Locate the cell with the specified text and output its (X, Y) center coordinate. 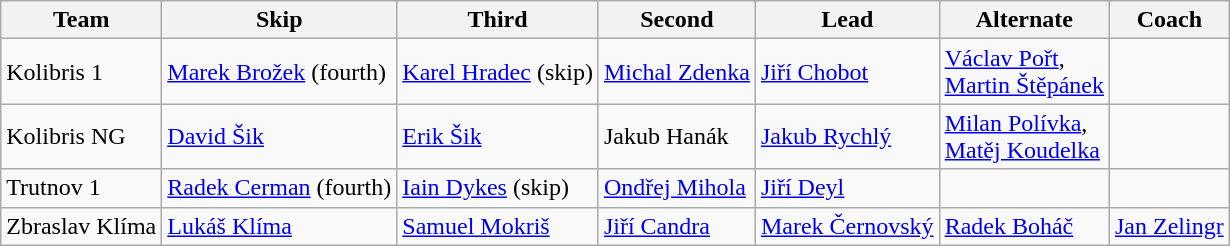
Skip (280, 20)
Second (676, 20)
Marek Černovský (847, 226)
Team (82, 20)
Lukáš Klíma (280, 226)
Milan Polívka,Matěj Koudelka (1024, 136)
Jakub Rychlý (847, 136)
Trutnov 1 (82, 188)
Lead (847, 20)
Coach (1169, 20)
Václav Pořt,Martin Štěpánek (1024, 72)
Zbraslav Klíma (82, 226)
Jakub Hanák (676, 136)
Jiří Deyl (847, 188)
Radek Boháč (1024, 226)
Alternate (1024, 20)
Radek Cerman (fourth) (280, 188)
Jan Zelingr (1169, 226)
Karel Hradec (skip) (498, 72)
Erik Šik (498, 136)
David Šik (280, 136)
Samuel Mokriš (498, 226)
Third (498, 20)
Jiří Chobot (847, 72)
Iain Dykes (skip) (498, 188)
Ondřej Mihola (676, 188)
Kolibris NG (82, 136)
Marek Brožek (fourth) (280, 72)
Michal Zdenka (676, 72)
Jiří Candra (676, 226)
Kolibris 1 (82, 72)
